Capture the cell that displays the provided text and extract its (X, Y) central coordinate. 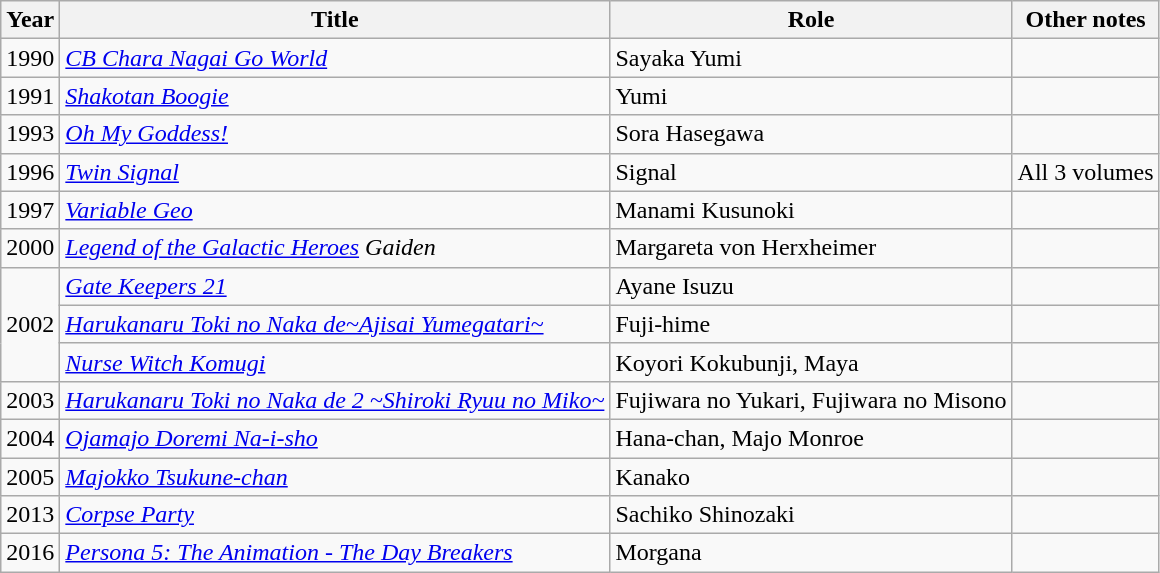
All 3 volumes (1086, 172)
Hana-chan, Majo Monroe (811, 438)
Shakotan Boogie (335, 96)
2000 (30, 248)
1991 (30, 96)
2002 (30, 324)
2003 (30, 400)
Sora Hasegawa (811, 134)
Ojamajo Doremi Na-i-sho (335, 438)
Yumi (811, 96)
2004 (30, 438)
Title (335, 20)
Corpse Party (335, 515)
Manami Kusunoki (811, 210)
Harukanaru Toki no Naka de~Ajisai Yumegatari~ (335, 324)
2013 (30, 515)
Persona 5: The Animation - The Day Breakers (335, 553)
Majokko Tsukune-chan (335, 477)
Twin Signal (335, 172)
2016 (30, 553)
Signal (811, 172)
Gate Keepers 21 (335, 286)
1993 (30, 134)
Legend of the Galactic Heroes Gaiden (335, 248)
Oh My Goddess! (335, 134)
Ayane Isuzu (811, 286)
Harukanaru Toki no Naka de 2 ~Shiroki Ryuu no Miko~ (335, 400)
Year (30, 20)
Other notes (1086, 20)
Koyori Kokubunji, Maya (811, 362)
CB Chara Nagai Go World (335, 58)
2005 (30, 477)
Sachiko Shinozaki (811, 515)
Variable Geo (335, 210)
Nurse Witch Komugi (335, 362)
Margareta von Herxheimer (811, 248)
Fujiwara no Yukari, Fujiwara no Misono (811, 400)
1997 (30, 210)
1996 (30, 172)
Role (811, 20)
1990 (30, 58)
Fuji-hime (811, 324)
Kanako (811, 477)
Sayaka Yumi (811, 58)
Morgana (811, 553)
